Capture the cell that displays the provided text and extract its [X, Y] central coordinate. 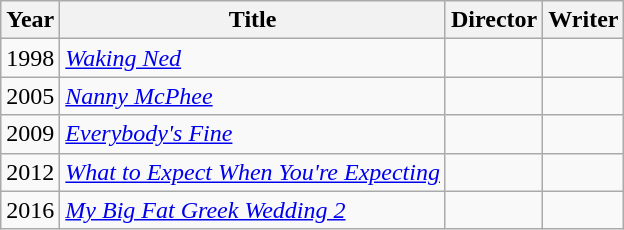
My Big Fat Greek Wedding 2 [253, 210]
Waking Ned [253, 58]
1998 [30, 58]
Director [494, 20]
Writer [584, 20]
2016 [30, 210]
Title [253, 20]
2009 [30, 134]
What to Expect When You're Expecting [253, 172]
Year [30, 20]
Everybody's Fine [253, 134]
2005 [30, 96]
2012 [30, 172]
Nanny McPhee [253, 96]
